Pinpoint the cell where the given text exists, returning its (x, y) midpoint coordinate. 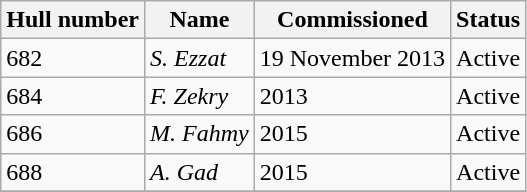
M. Fahmy (200, 134)
2013 (352, 96)
682 (73, 58)
688 (73, 172)
684 (73, 96)
F. Zekry (200, 96)
686 (73, 134)
A. Gad (200, 172)
Hull number (73, 20)
Status (488, 20)
Name (200, 20)
S. Ezzat (200, 58)
19 November 2013 (352, 58)
Commissioned (352, 20)
